Determine the [x, y] coordinate at the center of the cell enclosing the given text.  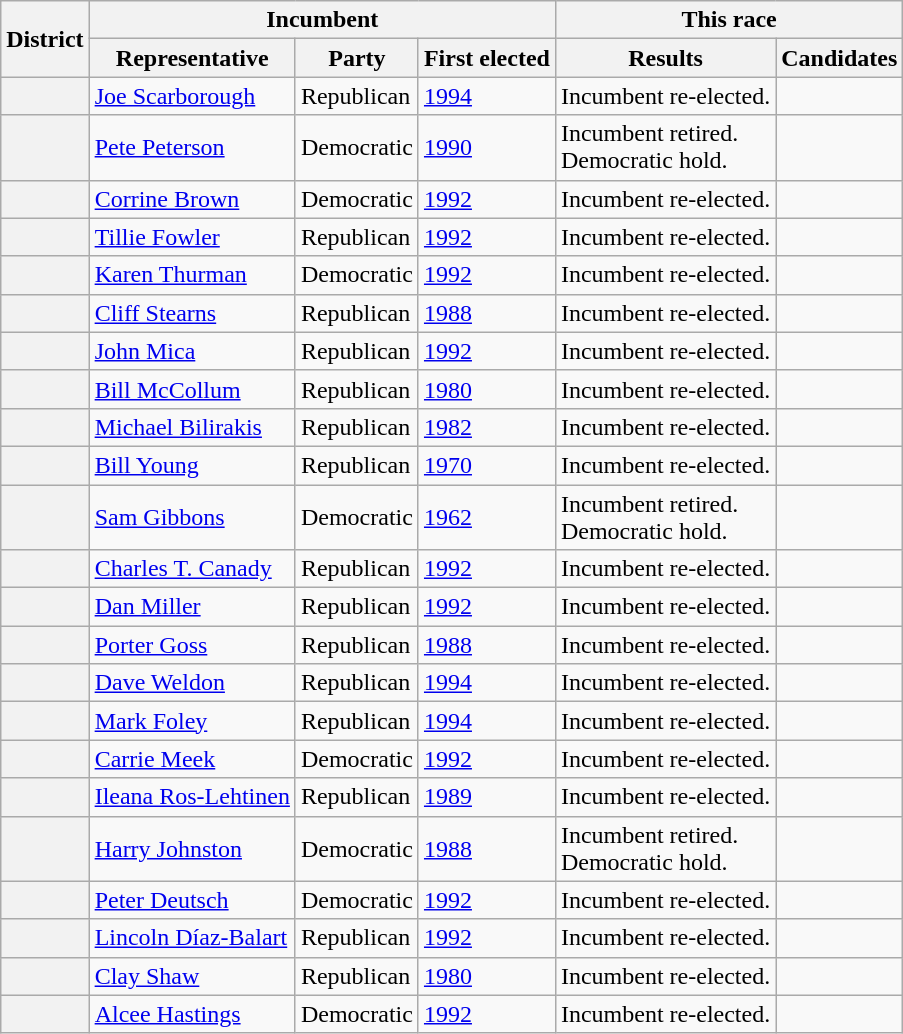
First elected [486, 58]
1989 [486, 797]
District [45, 39]
Clay Shaw [192, 976]
Corrine Brown [192, 199]
Dave Weldon [192, 683]
Michael Bilirakis [192, 427]
Pete Peterson [192, 148]
Candidates [840, 58]
Cliff Stearns [192, 313]
1970 [486, 465]
John Mica [192, 351]
Karen Thurman [192, 275]
Party [356, 58]
Bill Young [192, 465]
Peter Deutsch [192, 900]
Porter Goss [192, 645]
Bill McCollum [192, 389]
Tillie Fowler [192, 237]
1962 [486, 516]
Joe Scarborough [192, 96]
Incumbent [322, 20]
Ileana Ros-Lehtinen [192, 797]
This race [728, 20]
Lincoln Díaz-Balart [192, 938]
Representative [192, 58]
Alcee Hastings [192, 1014]
Results [665, 58]
Harry Johnston [192, 848]
Sam Gibbons [192, 516]
Charles T. Canady [192, 569]
Carrie Meek [192, 759]
1990 [486, 148]
1982 [486, 427]
Dan Miller [192, 607]
Mark Foley [192, 721]
